Identify which cell holds the provided text, then report its [x, y] central coordinate. 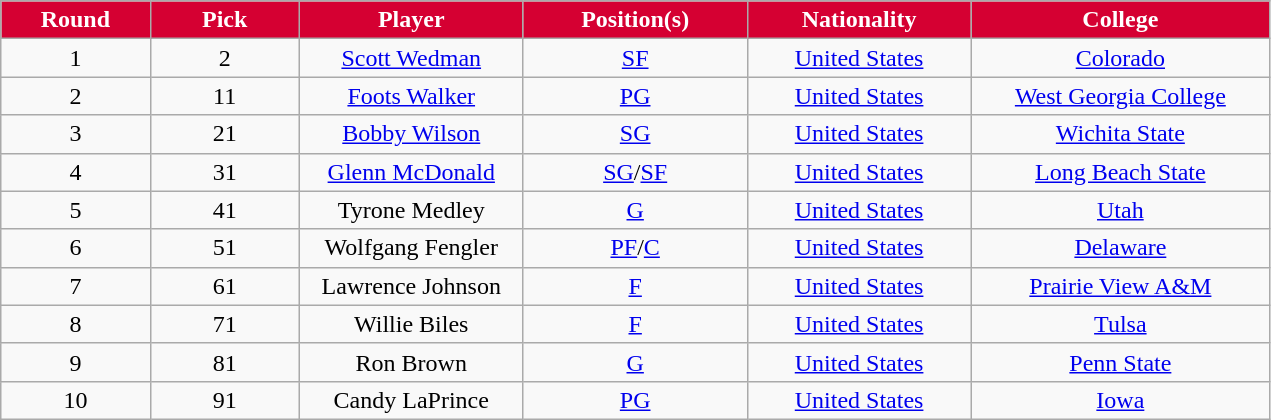
Scott Wedman [411, 58]
9 [76, 362]
Prairie View A&M [1120, 286]
7 [76, 286]
Penn State [1120, 362]
Lawrence Johnson [411, 286]
71 [224, 324]
Glenn McDonald [411, 172]
8 [76, 324]
31 [224, 172]
Long Beach State [1120, 172]
Candy LaPrince [411, 400]
11 [224, 96]
SG/SF [635, 172]
21 [224, 134]
41 [224, 210]
Delaware [1120, 248]
Wichita State [1120, 134]
College [1120, 20]
SF [635, 58]
Ron Brown [411, 362]
Pick [224, 20]
81 [224, 362]
61 [224, 286]
10 [76, 400]
4 [76, 172]
1 [76, 58]
Position(s) [635, 20]
PF/C [635, 248]
SG [635, 134]
Tulsa [1120, 324]
51 [224, 248]
West Georgia College [1120, 96]
3 [76, 134]
Player [411, 20]
Colorado [1120, 58]
6 [76, 248]
91 [224, 400]
Willie Biles [411, 324]
Bobby Wilson [411, 134]
Nationality [859, 20]
Utah [1120, 210]
Tyrone Medley [411, 210]
Round [76, 20]
Foots Walker [411, 96]
5 [76, 210]
Wolfgang Fengler [411, 248]
Iowa [1120, 400]
